Output the (x, y) coordinate of the center of the cell containing the given text.  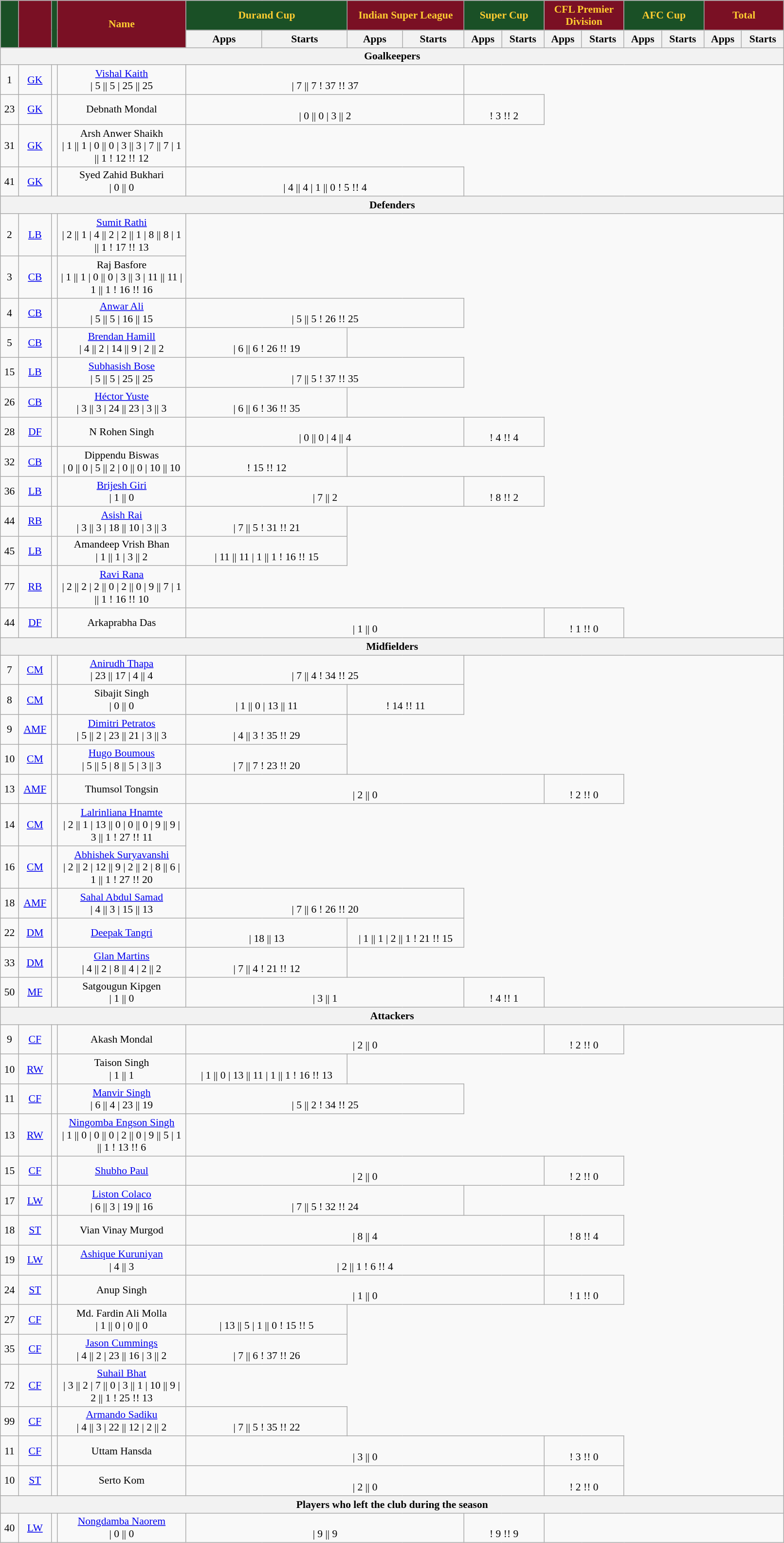
| 4 || 3 ! 35 !! 29 (267, 729)
Dippendu Biswas| 0 || 0 | 5 || 2 | 0 || 0 | 10 || 10 (122, 461)
Thumsol Tongsin (122, 789)
4 (10, 312)
Vishal Kaith| 5 || 5 | 25 || 25 (122, 80)
26 (10, 402)
Players who left the club during the season (392, 1505)
Vian Vinay Murgod (122, 1231)
Name (122, 24)
Midfielders (392, 646)
Indian Super League (405, 16)
Amandeep Vrish Bhan| 1 || 1 | 3 || 2 (122, 551)
5 (10, 343)
Glan Martins| 4 || 2 | 8 || 4 | 2 || 2 (122, 963)
45 (10, 551)
Brendan Hamill| 4 || 2 | 14 || 9 | 2 || 2 (122, 343)
28 (10, 432)
| 7 || 5 ! 32 !! 24 (325, 1200)
! 3 !! 2 (504, 110)
Attackers (392, 1016)
Syed Zahid Bukhari| 0 || 0 (122, 181)
CFL Premier Division (584, 16)
50 (10, 992)
| 3 || 1 (325, 992)
! 8 !! 2 (504, 492)
! 8 !! 4 (584, 1231)
Defenders (392, 205)
| 7 || 7 ! 37 !! 37 (325, 80)
Liston Colaco| 6 || 3 | 19 || 16 (122, 1200)
Shubho Paul (122, 1171)
! 9 !! 9 (504, 1527)
22 (10, 933)
| 13 || 5 | 1 || 0 ! 15 !! 5 (267, 1320)
| 9 || 9 (325, 1527)
Héctor Yuste| 3 || 3 | 24 || 23 | 3 || 3 (122, 402)
| 1 || 0 | 13 || 11 (267, 700)
MF (35, 992)
| 7 || 6 ! 26 !! 20 (325, 903)
Brijesh Giri| 1 || 0 (122, 492)
| 6 || 6 ! 36 !! 35 (267, 402)
1 (10, 80)
Arkaprabha Das (122, 623)
Nongdamba Naorem| 0 || 0 (122, 1527)
Ravi Rana| 2 || 2 | 2 || 0 | 2 || 0 | 9 || 7 | 1 || 1 ! 16 !! 10 (122, 587)
! 4 !! 4 (504, 432)
Total (744, 16)
| 7 || 5 ! 35 !! 22 (267, 1421)
| 5 || 2 ! 34 !! 25 (325, 1099)
| 7 || 4 ! 34 !! 25 (325, 670)
Anirudh Thapa| 23 || 17 | 4 || 4 (122, 670)
Abhishek Suryavanshi| 2 || 2 | 12 || 9 | 2 || 2 | 8 || 6 | 1 || 1 ! 27 !! 20 (122, 867)
Goalkeepers (392, 56)
| 1 || 0 | 13 || 11 | 1 || 1 ! 16 !! 13 (267, 1069)
23 (10, 110)
N Rohen Singh (122, 432)
Subhasish Bose| 5 || 5 | 25 || 25 (122, 373)
! 3 !! 0 (584, 1451)
Debnath Mondal (122, 110)
Jason Cummings| 4 || 2 | 23 || 16 | 3 || 2 (122, 1349)
Satgougun Kipgen| 1 || 0 (122, 992)
Asish Rai| 3 || 3 | 18 || 10 | 3 || 3 (122, 521)
Sahal Abdul Samad| 4 || 3 | 15 || 13 (122, 903)
24 (10, 1290)
33 (10, 963)
| 7 || 6 ! 37 !! 26 (267, 1349)
Super Cup (504, 16)
Uttam Hansda (122, 1451)
99 (10, 1421)
| 7 || 5 ! 31 !! 21 (267, 521)
36 (10, 492)
3 (10, 277)
Armando Sadiku| 4 || 3 | 22 || 12 | 2 || 2 (122, 1421)
8 (10, 700)
| 6 || 6 ! 26 !! 19 (267, 343)
17 (10, 1200)
| 2 || 1 ! 6 !! 4 (365, 1260)
| 0 || 0 | 4 || 4 (325, 432)
Md. Fardin Ali Molla| 1 || 0 | 0 || 0 (122, 1320)
32 (10, 461)
| 11 || 11 | 1 || 1 ! 16 !! 15 (267, 551)
Anwar Ali| 5 || 5 | 16 || 15 (122, 312)
Suhail Bhat| 3 || 2 | 7 || 0 | 3 || 1 | 10 || 9 | 2 || 1 ! 25 !! 13 (122, 1385)
Serto Kom (122, 1481)
| 1 || 1 | 2 || 1 ! 21 !! 15 (405, 933)
| 7 || 7 ! 23 !! 20 (267, 759)
! 14 !! 11 (405, 700)
7 (10, 670)
Lalrinliana Hnamte| 2 || 1 | 13 || 0 | 0 || 0 | 9 || 9 | 3 || 1 ! 27 !! 11 (122, 826)
35 (10, 1349)
| 3 || 0 (365, 1451)
Taison Singh| 1 || 1 (122, 1069)
| 8 || 4 (365, 1231)
| 4 || 4 | 1 || 0 ! 5 !! 4 (325, 181)
| 18 || 13 (267, 933)
Raj Basfore| 1 || 1 | 0 || 0 | 3 || 3 | 11 || 11 | 1 || 1 ! 16 !! 16 (122, 277)
Sibajit Singh| 0 || 0 (122, 700)
2 (10, 235)
40 (10, 1527)
16 (10, 867)
Akash Mondal (122, 1040)
31 (10, 146)
| 7 || 4 ! 21 !! 12 (267, 963)
| 0 || 0 | 3 || 2 (325, 110)
Arsh Anwer Shaikh| 1 || 1 | 0 || 0 | 3 || 3 | 7 || 7 | 1 || 1 ! 12 !! 12 (122, 146)
41 (10, 181)
Durand Cup (267, 16)
| 7 || 5 ! 37 !! 35 (325, 373)
! 15 !! 12 (267, 461)
Dimitri Petratos| 5 || 2 | 23 || 21 | 3 || 3 (122, 729)
Deepak Tangri (122, 933)
27 (10, 1320)
19 (10, 1260)
Hugo Boumous| 5 || 5 | 8 || 5 | 3 || 3 (122, 759)
Ningomba Engson Singh| 1 || 0 | 0 || 0 | 2 || 0 | 9 || 5 | 1 || 1 ! 13 !! 6 (122, 1135)
14 (10, 826)
| 5 || 5 ! 26 !! 25 (325, 312)
77 (10, 587)
! 4 !! 1 (504, 992)
Ashique Kuruniyan| 4 || 3 (122, 1260)
Sumit Rathi| 2 || 1 | 4 || 2 | 2 || 1 | 8 || 8 | 1 || 1 ! 17 !! 13 (122, 235)
AFC Cup (664, 16)
72 (10, 1385)
Anup Singh (122, 1290)
Manvir Singh| 6 || 4 | 23 || 19 (122, 1099)
| 7 || 2 (325, 492)
